Return (X, Y) of the center of cell containing provided text 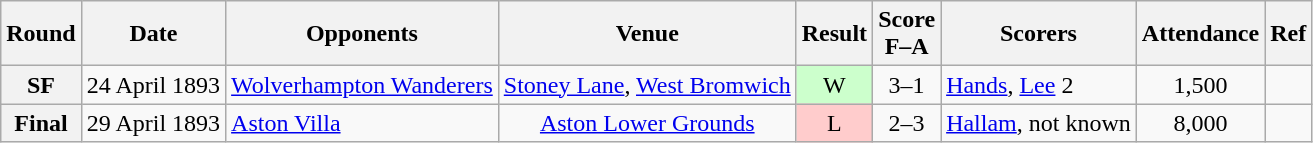
Round (41, 34)
Aston Villa (362, 123)
L (834, 123)
Ref (1288, 34)
Venue (647, 34)
Date (153, 34)
29 April 1893 (153, 123)
Opponents (362, 34)
Result (834, 34)
8,000 (1200, 123)
Final (41, 123)
Scorers (1039, 34)
W (834, 85)
Aston Lower Grounds (647, 123)
3–1 (907, 85)
SF (41, 85)
Wolverhampton Wanderers (362, 85)
1,500 (1200, 85)
ScoreF–A (907, 34)
24 April 1893 (153, 85)
2–3 (907, 123)
Attendance (1200, 34)
Hands, Lee 2 (1039, 85)
Stoney Lane, West Bromwich (647, 85)
Hallam, not known (1039, 123)
